Identify which cell holds the provided text, then report its [X, Y] central coordinate. 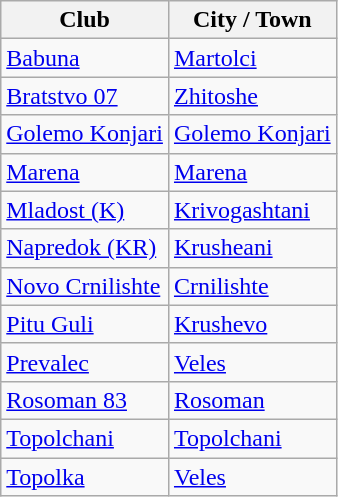
Rosoman [252, 400]
Club [85, 20]
Krushevo [252, 324]
Pitu Guli [85, 324]
Rosoman 83 [85, 400]
Topolka [85, 477]
Mladost (K) [85, 210]
Krusheani [252, 248]
Bratstvo 07 [85, 96]
Martolci [252, 58]
Babuna [85, 58]
Zhitoshe [252, 96]
Novo Crnilishte [85, 286]
Krivogashtani [252, 210]
Prevalec [85, 362]
Crnilishte [252, 286]
City / Town [252, 20]
Napredok (KR) [85, 248]
